From the cell containing the given text, extract its center point as (X, Y) coordinate. 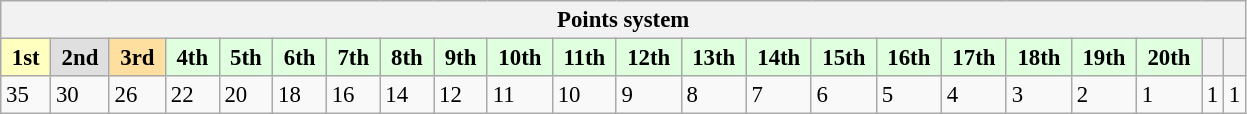
18 (300, 95)
20th (1168, 58)
4 (974, 95)
15th (844, 58)
7 (778, 95)
22 (192, 95)
18th (1038, 58)
3rd (137, 58)
35 (26, 95)
14th (778, 58)
2 (1104, 95)
16 (353, 95)
30 (80, 95)
2nd (80, 58)
14 (407, 95)
12th (648, 58)
6th (300, 58)
9th (461, 58)
10 (584, 95)
10th (520, 58)
19th (1104, 58)
8 (714, 95)
5 (908, 95)
11th (584, 58)
13th (714, 58)
12 (461, 95)
3 (1038, 95)
11 (520, 95)
7th (353, 58)
20 (246, 95)
26 (137, 95)
1st (26, 58)
6 (844, 95)
4th (192, 58)
8th (407, 58)
17th (974, 58)
16th (908, 58)
5th (246, 58)
Points system (624, 20)
9 (648, 95)
